From the cell containing the given text, extract its center point as [x, y] coordinate. 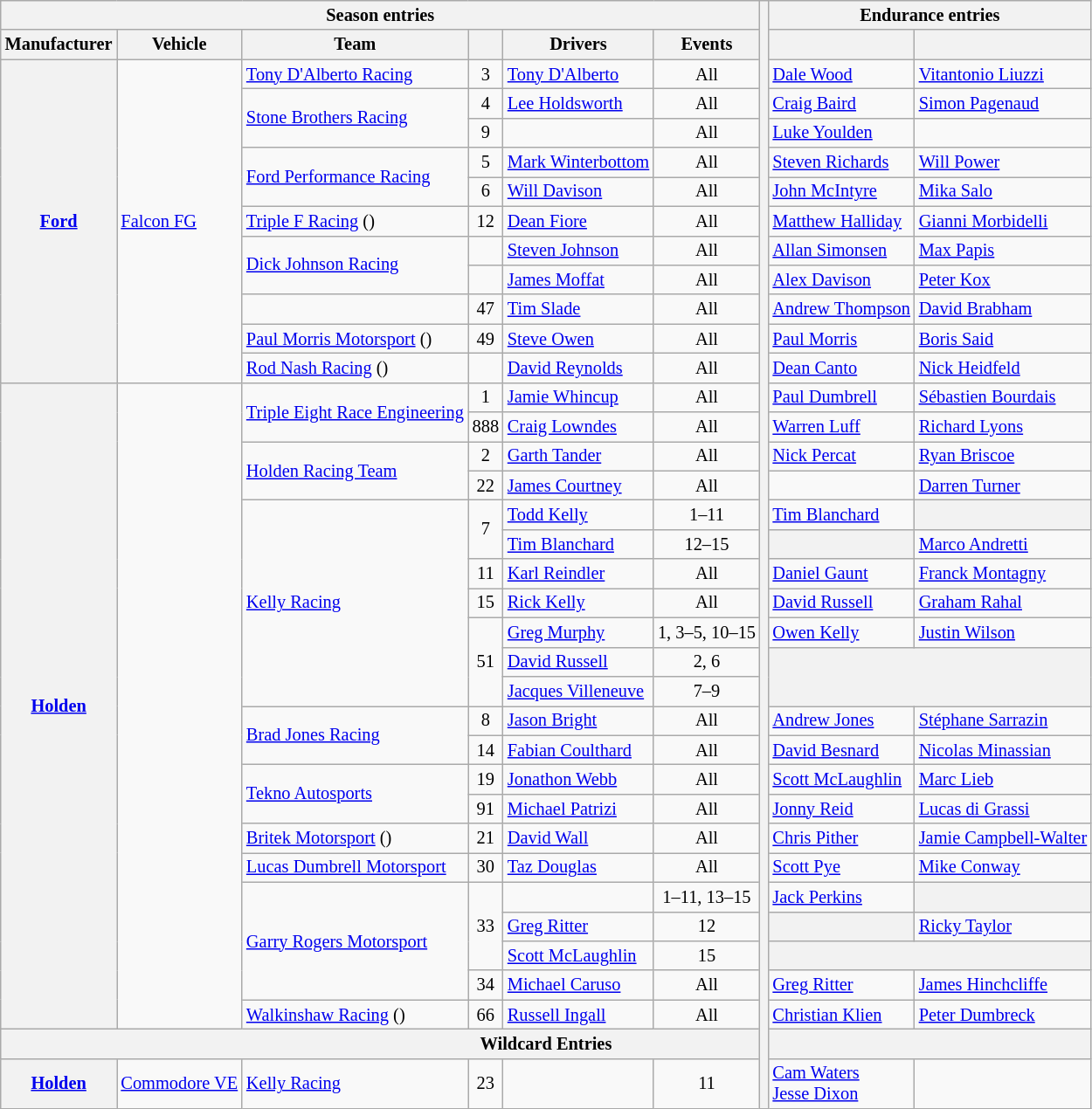
Ricky Taylor [1003, 926]
Greg Murphy [578, 632]
Russell Ingall [578, 1015]
Garth Tander [578, 456]
Mark Winterbottom [578, 162]
Drivers [578, 45]
51 [486, 662]
Team [355, 45]
Stéphane Sarrazin [1003, 720]
49 [486, 339]
Tony D'Alberto Racing [355, 74]
Steven Richards [842, 162]
Dean Fiore [578, 221]
14 [486, 750]
Dean Canto [842, 368]
Fabian Coulthard [578, 750]
Rick Kelly [578, 603]
Triple Eight Race Engineering [355, 412]
12–15 [707, 544]
Jacques Villeneuve [578, 691]
Taz Douglas [578, 867]
Michael Caruso [578, 985]
James Hinchcliffe [1003, 985]
5 [486, 162]
Gianni Morbidelli [1003, 221]
Brad Jones Racing [355, 735]
Jason Bright [578, 720]
21 [486, 838]
James Moffat [578, 279]
Allan Simonsen [842, 251]
Commodore VE [180, 1084]
22 [486, 486]
Vitantonio Liuzzi [1003, 74]
Manufacturer [59, 45]
Ford Performance Racing [355, 176]
Rod Nash Racing () [355, 368]
91 [486, 809]
Chris Pither [842, 838]
Luke Youlden [842, 133]
Craig Baird [842, 103]
Matthew Halliday [842, 221]
3 [486, 74]
1 [486, 397]
Garry Rogers Motorsport [355, 941]
Tony D'Alberto [578, 74]
Paul Dumbrell [842, 397]
David Reynolds [578, 368]
Lee Holdsworth [578, 103]
Endurance entries [930, 15]
Richard Lyons [1003, 427]
Mike Conway [1003, 867]
66 [486, 1015]
Season entries [381, 15]
Jack Perkins [842, 897]
Jamie Whincup [578, 397]
Simon Pagenaud [1003, 103]
Max Papis [1003, 251]
Steve Owen [578, 339]
Mika Salo [1003, 191]
1–11 [707, 514]
Sébastien Bourdais [1003, 397]
8 [486, 720]
John McIntyre [842, 191]
Owen Kelly [842, 632]
Warren Luff [842, 427]
47 [486, 309]
Darren Turner [1003, 486]
Cam Waters Jesse Dixon [842, 1084]
Jamie Campbell-Walter [1003, 838]
Todd Kelly [578, 514]
Ryan Briscoe [1003, 456]
Franck Montagny [1003, 574]
888 [486, 427]
4 [486, 103]
Nicolas Minassian [1003, 750]
Craig Lowndes [578, 427]
23 [486, 1084]
Daniel Gaunt [842, 574]
Nick Heidfeld [1003, 368]
9 [486, 133]
Christian Klien [842, 1015]
34 [486, 985]
Karl Reindler [578, 574]
Lucas Dumbrell Motorsport [355, 867]
Alex Davison [842, 279]
Jonny Reid [842, 809]
Marco Andretti [1003, 544]
Boris Said [1003, 339]
2, 6 [707, 662]
1, 3–5, 10–15 [707, 632]
Paul Morris [842, 339]
Andrew Thompson [842, 309]
Peter Dumbreck [1003, 1015]
Peter Kox [1003, 279]
Holden Racing Team [355, 470]
Will Power [1003, 162]
Britek Motorsport () [355, 838]
Events [707, 45]
Dale Wood [842, 74]
David Wall [578, 838]
Jonathon Webb [578, 779]
Scott Pye [842, 867]
Stone Brothers Racing [355, 117]
Justin Wilson [1003, 632]
Michael Patrizi [578, 809]
33 [486, 926]
Paul Morris Motorsport () [355, 339]
Andrew Jones [842, 720]
David Besnard [842, 750]
Will Davison [578, 191]
Tim Slade [578, 309]
Wildcard Entries [546, 1044]
Lucas di Grassi [1003, 809]
David Brabham [1003, 309]
30 [486, 867]
Graham Rahal [1003, 603]
Walkinshaw Racing () [355, 1015]
Steven Johnson [578, 251]
6 [486, 191]
2 [486, 456]
Vehicle [180, 45]
Dick Johnson Racing [355, 265]
Ford [59, 221]
Nick Percat [842, 456]
James Courtney [578, 486]
Marc Lieb [1003, 779]
Falcon FG [180, 221]
7 [486, 529]
1–11, 13–15 [707, 897]
7–9 [707, 691]
19 [486, 779]
Tekno Autosports [355, 793]
Triple F Racing () [355, 221]
